Search for the cell housing the specified text and yield its (x, y) center coordinate. 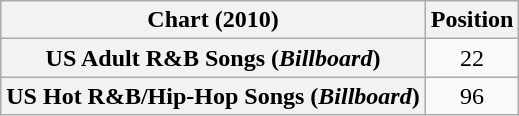
Chart (2010) (213, 20)
Position (472, 20)
US Hot R&B/Hip-Hop Songs (Billboard) (213, 96)
US Adult R&B Songs (Billboard) (213, 58)
22 (472, 58)
96 (472, 96)
